Pinpoint the cell where the given text exists, returning its (X, Y) midpoint coordinate. 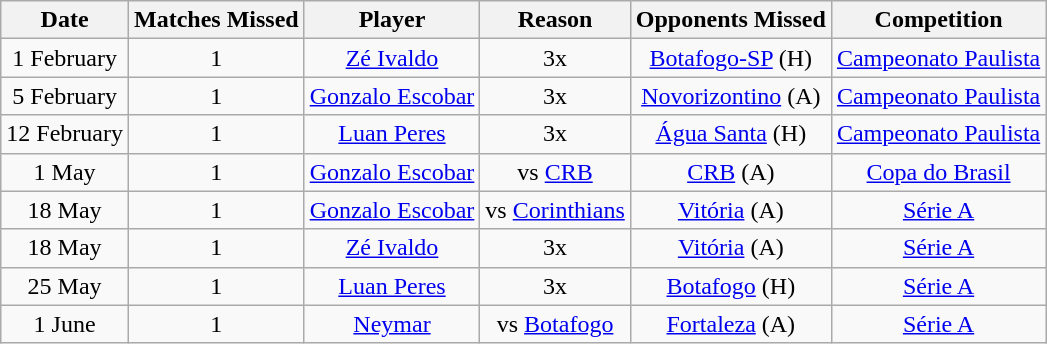
5 February (65, 96)
vs CRB (555, 172)
Player (392, 20)
Copa do Brasil (938, 172)
Reason (555, 20)
12 February (65, 134)
Competition (938, 20)
vs Botafogo (555, 324)
vs Corinthians (555, 210)
CRB (A) (730, 172)
Date (65, 20)
Botafogo-SP (H) (730, 58)
Novorizontino (A) (730, 96)
1 February (65, 58)
Neymar (392, 324)
25 May (65, 286)
Água Santa (H) (730, 134)
1 June (65, 324)
Opponents Missed (730, 20)
Fortaleza (A) (730, 324)
1 May (65, 172)
Botafogo (H) (730, 286)
Matches Missed (216, 20)
